Return (x, y) of the center of cell containing provided text 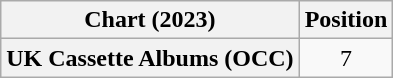
7 (346, 58)
Chart (2023) (150, 20)
Position (346, 20)
UK Cassette Albums (OCC) (150, 58)
